Scan for the cell matching the given text and deliver its (x, y) coordinate at center. 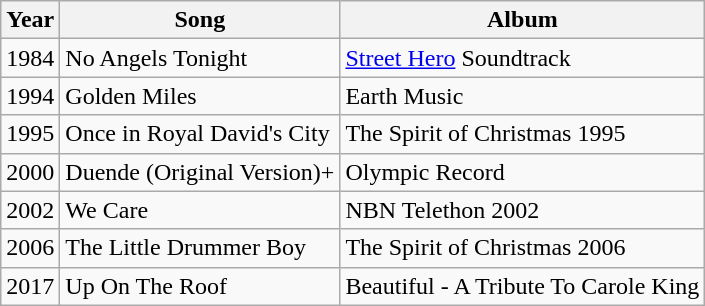
Earth Music (522, 96)
We Care (200, 210)
1984 (30, 58)
Olympic Record (522, 172)
2002 (30, 210)
Album (522, 20)
Beautiful - A Tribute To Carole King (522, 286)
Duende (Original Version)+ (200, 172)
2017 (30, 286)
1994 (30, 96)
2006 (30, 248)
Once in Royal David's City (200, 134)
The Spirit of Christmas 1995 (522, 134)
The Little Drummer Boy (200, 248)
Song (200, 20)
Year (30, 20)
Golden Miles (200, 96)
1995 (30, 134)
The Spirit of Christmas 2006 (522, 248)
Street Hero Soundtrack (522, 58)
No Angels Tonight (200, 58)
Up On The Roof (200, 286)
NBN Telethon 2002 (522, 210)
2000 (30, 172)
